Locate the cell with the specified text and output its [X, Y] center coordinate. 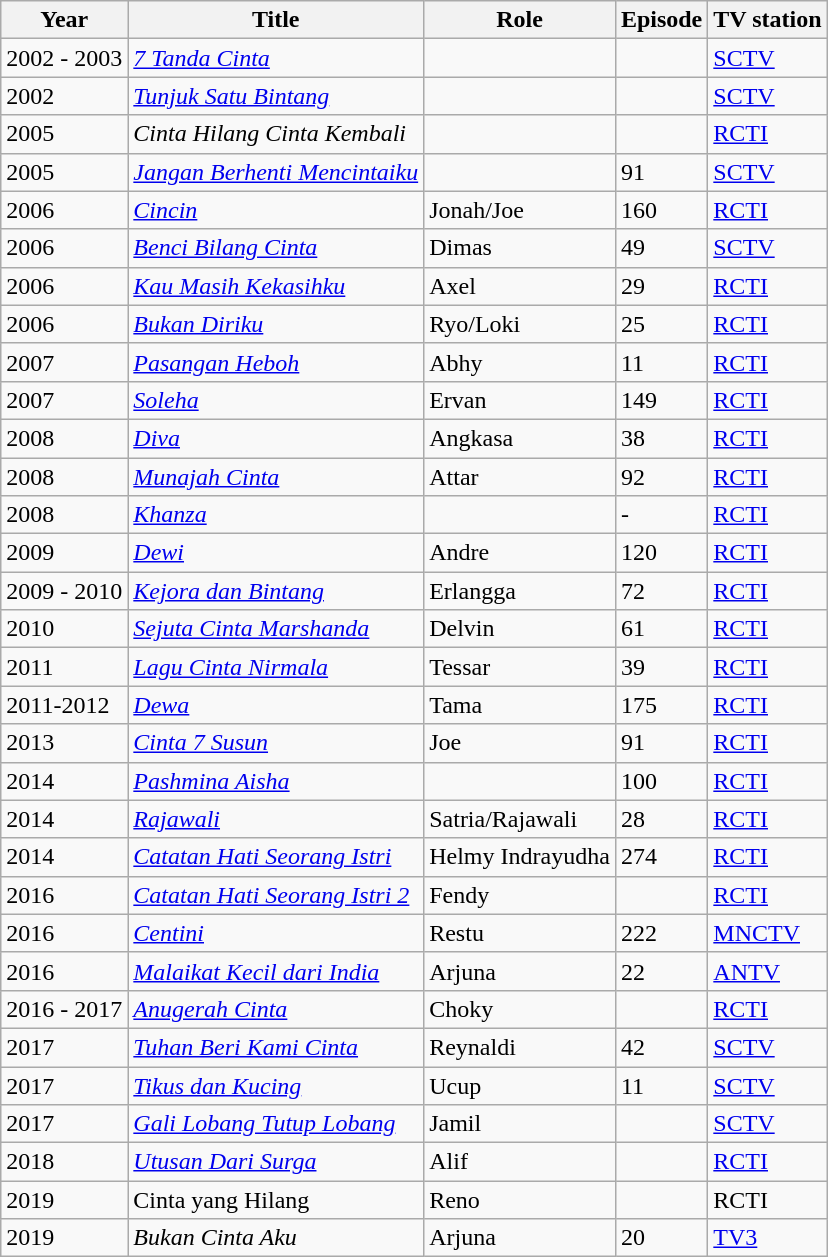
Cincin [276, 210]
Andre [520, 553]
Gali Lobang Tutup Lobang [276, 1124]
Pashmina Aisha [276, 781]
Soleha [276, 400]
Alif [520, 1162]
Tikus dan Kucing [276, 1085]
2002 - 2003 [64, 58]
Jangan Berhenti Mencintaiku [276, 172]
Tama [520, 705]
100 [661, 781]
22 [661, 971]
Anugerah Cinta [276, 1009]
Munajah Cinta [276, 477]
Choky [520, 1009]
2011 [64, 667]
2010 [64, 629]
149 [661, 400]
Reynaldi [520, 1047]
222 [661, 933]
2016 - 2017 [64, 1009]
Tunjuk Satu Bintang [276, 96]
- [661, 515]
Utusan Dari Surga [276, 1162]
Sejuta Cinta Marshanda [276, 629]
Tessar [520, 667]
Jamil [520, 1124]
25 [661, 324]
Episode [661, 20]
Joe [520, 743]
Axel [520, 286]
Jonah/Joe [520, 210]
274 [661, 857]
Dewa [276, 705]
Abhy [520, 362]
92 [661, 477]
Restu [520, 933]
175 [661, 705]
42 [661, 1047]
Fendy [520, 895]
Bukan Diriku [276, 324]
Dewi [276, 553]
Reno [520, 1200]
Tuhan Beri Kami Cinta [276, 1047]
29 [661, 286]
20 [661, 1238]
Cinta Hilang Cinta Kembali [276, 134]
Rajawali [276, 819]
2011-2012 [64, 705]
Kejora dan Bintang [276, 591]
120 [661, 553]
28 [661, 819]
Ervan [520, 400]
Erlangga [520, 591]
Pasangan Heboh [276, 362]
Angkasa [520, 438]
Malaikat Kecil dari India [276, 971]
Cinta yang Hilang [276, 1200]
160 [661, 210]
38 [661, 438]
Centini [276, 933]
2009 [64, 553]
Lagu Cinta Nirmala [276, 667]
TV station [768, 20]
Cinta 7 Susun [276, 743]
Role [520, 20]
ANTV [768, 971]
Year [64, 20]
Satria/Rajawali [520, 819]
2002 [64, 96]
MNCTV [768, 933]
Bukan Cinta Aku [276, 1238]
Ryo/Loki [520, 324]
72 [661, 591]
49 [661, 248]
61 [661, 629]
Attar [520, 477]
2013 [64, 743]
Helmy Indrayudha [520, 857]
Title [276, 20]
Catatan Hati Seorang Istri 2 [276, 895]
Delvin [520, 629]
Dimas [520, 248]
Ucup [520, 1085]
Kau Masih Kekasihku [276, 286]
7 Tanda Cinta [276, 58]
TV3 [768, 1238]
Benci Bilang Cinta [276, 248]
Catatan Hati Seorang Istri [276, 857]
Khanza [276, 515]
2009 - 2010 [64, 591]
2018 [64, 1162]
39 [661, 667]
Diva [276, 438]
